Output the [x, y] coordinate of the center of the cell containing the given text.  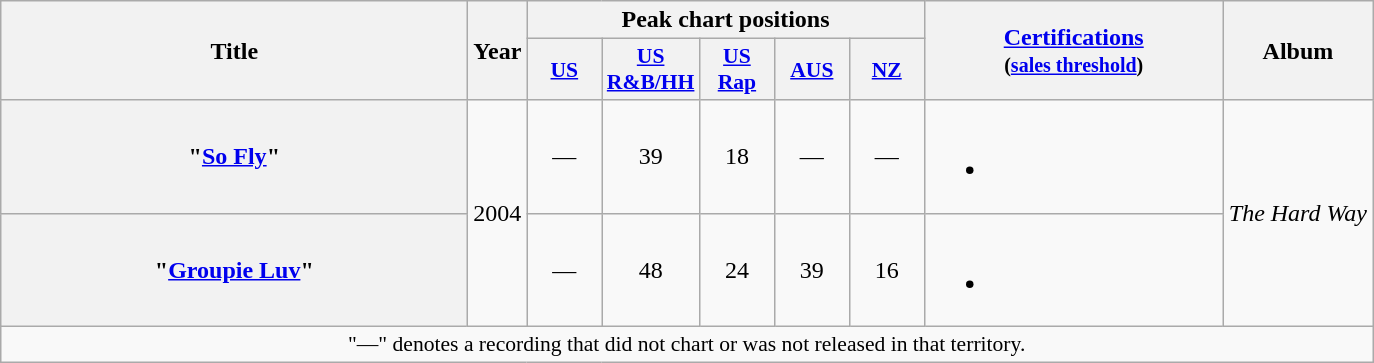
Certifications(sales threshold) [1074, 50]
Peak chart positions [726, 20]
2004 [498, 213]
The Hard Way [1298, 213]
24 [736, 270]
"Groupie Luv" [234, 270]
18 [736, 156]
48 [651, 270]
Album [1298, 50]
16 [886, 270]
"So Fly" [234, 156]
Title [234, 50]
US Rap [736, 70]
NZ [886, 70]
USR&B/HH [651, 70]
Year [498, 50]
"—" denotes a recording that did not chart or was not released in that territory. [687, 344]
US [564, 70]
AUS [812, 70]
